Scan for the cell matching the given text and deliver its [X, Y] coordinate at center. 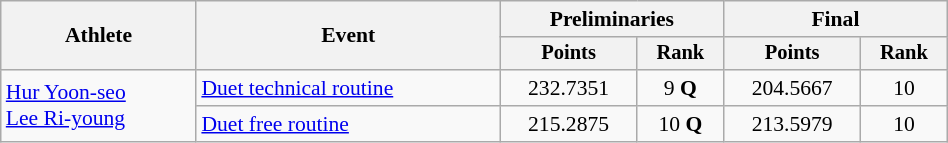
Duet free routine [348, 124]
Event [348, 36]
Athlete [99, 36]
204.5667 [792, 88]
Duet technical routine [348, 88]
9 Q [680, 88]
Hur Yoon-seoLee Ri-young [99, 106]
232.7351 [568, 88]
Preliminaries [612, 19]
Final [836, 19]
213.5979 [792, 124]
10 Q [680, 124]
215.2875 [568, 124]
